Search for the cell housing the specified text and yield its (X, Y) center coordinate. 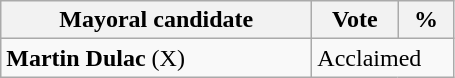
Mayoral candidate (156, 20)
Martin Dulac (X) (156, 58)
Vote (355, 20)
Acclaimed (383, 58)
% (426, 20)
